From the cell containing the given text, extract its center point as (X, Y) coordinate. 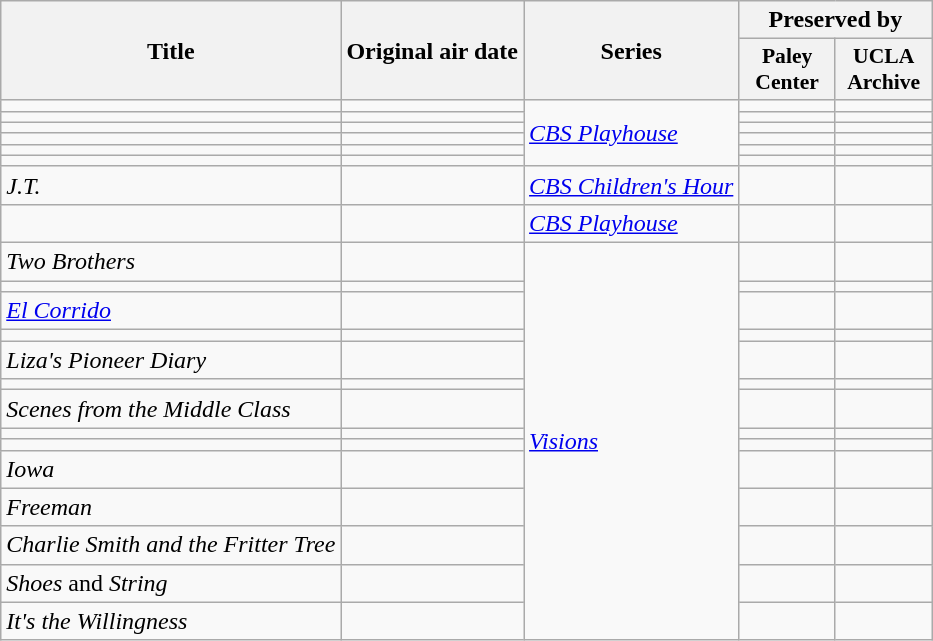
Title (171, 50)
CBS Children's Hour (632, 185)
It's the Willingness (171, 621)
Two Brothers (171, 261)
Freeman (171, 507)
Visions (632, 441)
Charlie Smith and the Fritter Tree (171, 545)
Series (632, 50)
Shoes and String (171, 583)
UCLA Archive (884, 70)
Liza's Pioneer Diary (171, 360)
J.T. (171, 185)
El Corrido (171, 311)
Iowa (171, 469)
Original air date (432, 50)
Scenes from the Middle Class (171, 409)
Paley Center (788, 70)
Preserved by (836, 20)
